For the text-containing cell, return its midpoint in [x, y] coordinate format. 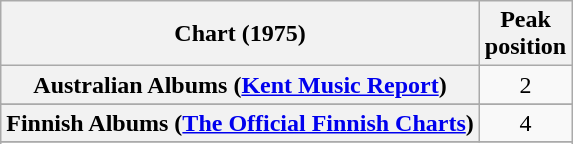
Chart (1975) [240, 34]
2 [525, 85]
Finnish Albums (The Official Finnish Charts) [240, 123]
Australian Albums (Kent Music Report) [240, 85]
Peakposition [525, 34]
4 [525, 123]
